From the cell containing the given text, extract its center point as [X, Y] coordinate. 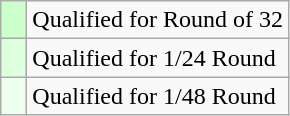
Qualified for Round of 32 [158, 20]
Qualified for 1/48 Round [158, 96]
Qualified for 1/24 Round [158, 58]
